Identify which cell holds the provided text, then report its (X, Y) central coordinate. 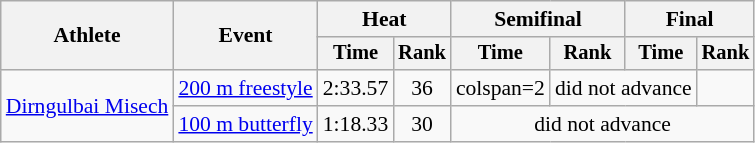
colspan=2 (500, 88)
2:33.57 (356, 88)
36 (422, 88)
Dirngulbai Misech (88, 106)
Semifinal (538, 19)
200 m freestyle (245, 88)
100 m butterfly (245, 124)
Final (690, 19)
Event (245, 36)
Heat (384, 19)
30 (422, 124)
1:18.33 (356, 124)
Athlete (88, 36)
